Search for the cell housing the specified text and yield its (X, Y) center coordinate. 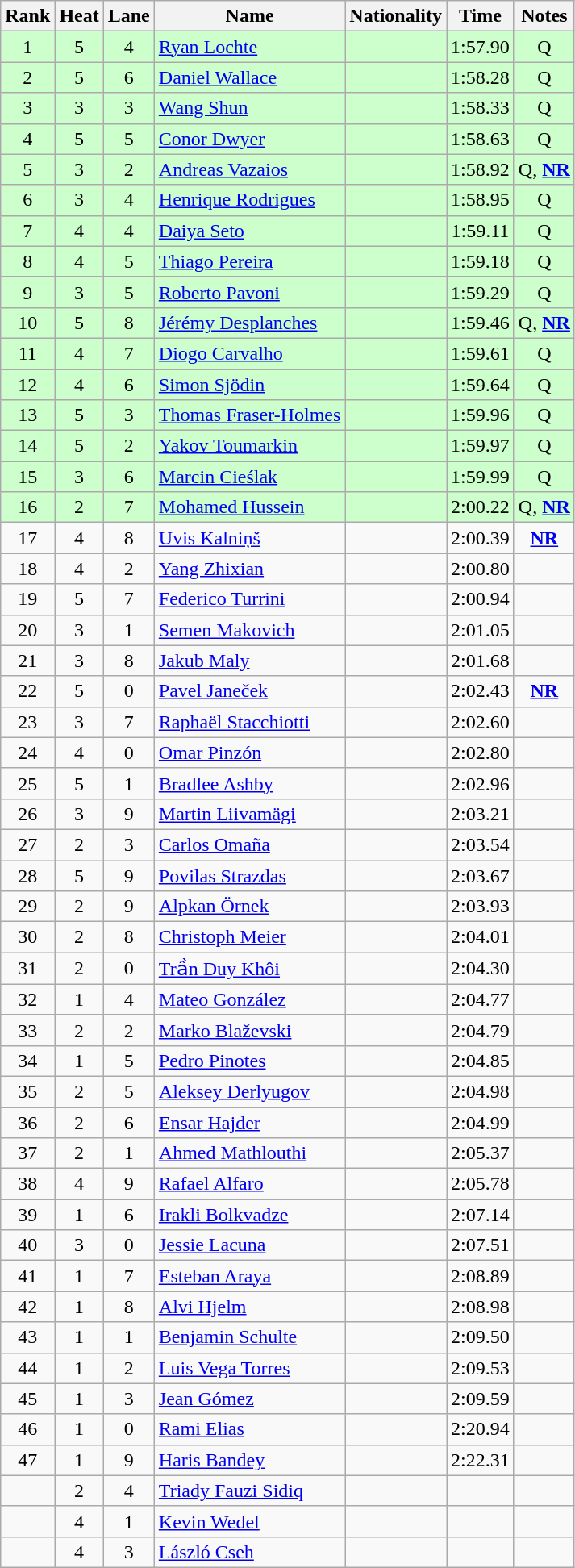
Triady Fauzi Sidiq (250, 1491)
2:02.96 (481, 783)
12 (27, 385)
1:57.90 (481, 47)
Ahmed Mathlouthi (250, 1153)
35 (27, 1091)
2:08.98 (481, 1307)
Lane (129, 16)
Pavel Janeček (250, 691)
Marcin Cieślak (250, 477)
19 (27, 599)
2:07.14 (481, 1215)
47 (27, 1460)
1:58.28 (481, 77)
Pedro Pinotes (250, 1061)
18 (27, 569)
46 (27, 1429)
22 (27, 691)
38 (27, 1184)
Carlos Omaña (250, 844)
Mateo González (250, 999)
Bradlee Ashby (250, 783)
2:07.51 (481, 1245)
Povilas Strazdas (250, 875)
Rami Elias (250, 1429)
Heat (79, 16)
1:59.96 (481, 415)
Uvis Kalniņš (250, 538)
28 (27, 875)
1:59.61 (481, 353)
33 (27, 1030)
1:58.92 (481, 169)
2:01.05 (481, 630)
Jean Gómez (250, 1399)
20 (27, 630)
Kevin Wedel (250, 1521)
1:59.97 (481, 446)
32 (27, 999)
21 (27, 661)
24 (27, 753)
1:59.29 (481, 292)
2:00.22 (481, 507)
34 (27, 1061)
Daniel Wallace (250, 77)
1:59.11 (481, 231)
2:05.78 (481, 1184)
Yakov Toumarkin (250, 446)
Raphaël Stacchiotti (250, 722)
2:00.94 (481, 599)
41 (27, 1276)
26 (27, 814)
1:59.64 (481, 385)
2:03.67 (481, 875)
László Cseh (250, 1552)
Time (481, 16)
37 (27, 1153)
2:05.37 (481, 1153)
Luis Vega Torres (250, 1368)
2:04.99 (481, 1122)
2:04.77 (481, 999)
Omar Pinzón (250, 753)
Federico Turrini (250, 599)
23 (27, 722)
11 (27, 353)
2:04.30 (481, 969)
Christoph Meier (250, 937)
Rank (27, 16)
Thiago Pereira (250, 261)
2:00.80 (481, 569)
2:02.80 (481, 753)
2:02.43 (481, 691)
14 (27, 446)
Rafael Alfaro (250, 1184)
2:03.21 (481, 814)
Nationality (396, 16)
2:09.50 (481, 1337)
2:02.60 (481, 722)
Haris Bandey (250, 1460)
40 (27, 1245)
Thomas Fraser-Holmes (250, 415)
2:04.98 (481, 1091)
Aleksey Derlyugov (250, 1091)
Name (250, 16)
1:58.63 (481, 139)
Conor Dwyer (250, 139)
Jessie Lacuna (250, 1245)
Simon Sjödin (250, 385)
2:22.31 (481, 1460)
2:03.54 (481, 844)
2:04.01 (481, 937)
2:00.39 (481, 538)
15 (27, 477)
29 (27, 907)
Alpkan Örnek (250, 907)
Semen Makovich (250, 630)
2:08.89 (481, 1276)
27 (27, 844)
43 (27, 1337)
Yang Zhixian (250, 569)
Irakli Bolkvadze (250, 1215)
Trần Duy Khôi (250, 969)
1:58.33 (481, 108)
Andreas Vazaios (250, 169)
Marko Blaževski (250, 1030)
42 (27, 1307)
25 (27, 783)
13 (27, 415)
Jérémy Desplanches (250, 323)
44 (27, 1368)
2:09.59 (481, 1399)
1:59.46 (481, 323)
2:04.85 (481, 1061)
31 (27, 969)
Alvi Hjelm (250, 1307)
Roberto Pavoni (250, 292)
36 (27, 1122)
Benjamin Schulte (250, 1337)
2:09.53 (481, 1368)
Esteban Araya (250, 1276)
2:01.68 (481, 661)
17 (27, 538)
45 (27, 1399)
16 (27, 507)
1:59.18 (481, 261)
Henrique Rodrigues (250, 200)
2:04.79 (481, 1030)
Wang Shun (250, 108)
Ryan Lochte (250, 47)
10 (27, 323)
1:58.95 (481, 200)
Ensar Hajder (250, 1122)
Notes (544, 16)
30 (27, 937)
Jakub Maly (250, 661)
Diogo Carvalho (250, 353)
39 (27, 1215)
2:20.94 (481, 1429)
Martin Liivamägi (250, 814)
Mohamed Hussein (250, 507)
1:59.99 (481, 477)
2:03.93 (481, 907)
Daiya Seto (250, 231)
